Output the [x, y] coordinate of the center of the cell containing the given text.  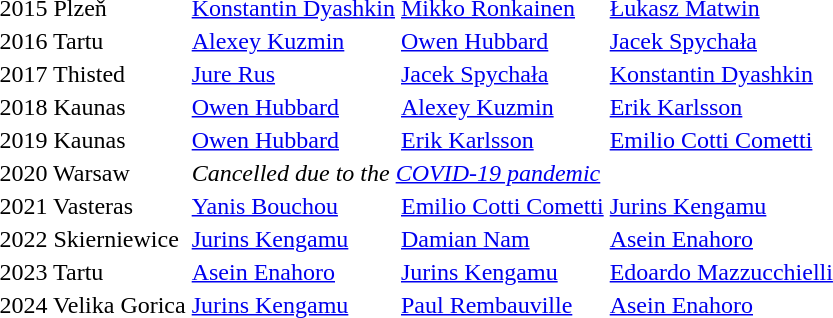
Jure Rus [293, 74]
Emilio Cotti Cometti [503, 206]
Damian Nam [503, 239]
Jacek Spychała [503, 74]
Erik Karlsson [503, 140]
Yanis Bouchou [293, 206]
Asein Enahoro [293, 272]
